Return the [X, Y] coordinate for the center point of the cell that contains the specified text.  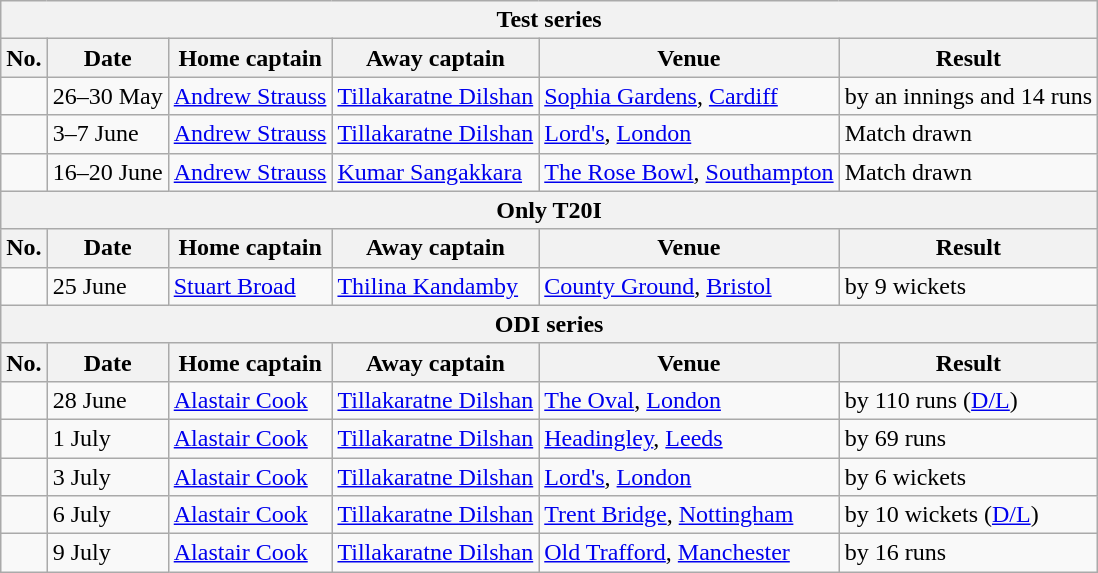
28 June [108, 400]
by 110 runs (D/L) [968, 400]
ODI series [550, 324]
by 10 wickets (D/L) [968, 515]
Kumar Sangakkara [436, 172]
16–20 June [108, 172]
6 July [108, 515]
by 6 wickets [968, 477]
Thilina Kandamby [436, 286]
by 9 wickets [968, 286]
by 16 runs [968, 553]
Headingley, Leeds [689, 438]
The Rose Bowl, Southampton [689, 172]
3 July [108, 477]
3–7 June [108, 134]
1 July [108, 438]
Trent Bridge, Nottingham [689, 515]
9 July [108, 553]
by an innings and 14 runs [968, 96]
County Ground, Bristol [689, 286]
Old Trafford, Manchester [689, 553]
The Oval, London [689, 400]
by 69 runs [968, 438]
26–30 May [108, 96]
Test series [550, 20]
Sophia Gardens, Cardiff [689, 96]
Stuart Broad [250, 286]
Only T20I [550, 210]
25 June [108, 286]
